Determine the [X, Y] coordinate at the center of the cell enclosing the given text.  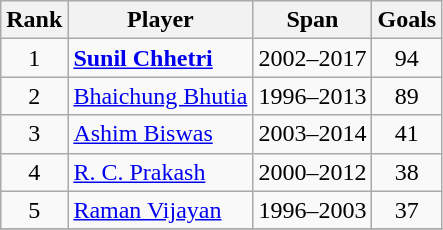
2000–2012 [312, 172]
1 [34, 58]
38 [407, 172]
2002–2017 [312, 58]
2003–2014 [312, 134]
Bhaichung Bhutia [160, 96]
3 [34, 134]
Ashim Biswas [160, 134]
Sunil Chhetri [160, 58]
R. C. Prakash [160, 172]
Goals [407, 20]
5 [34, 210]
4 [34, 172]
1996–2003 [312, 210]
Rank [34, 20]
89 [407, 96]
2 [34, 96]
Player [160, 20]
37 [407, 210]
1996–2013 [312, 96]
Span [312, 20]
41 [407, 134]
94 [407, 58]
Raman Vijayan [160, 210]
